Locate the cell with the specified text and output its [x, y] center coordinate. 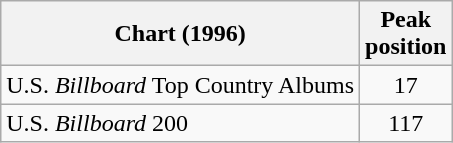
Chart (1996) [180, 34]
U.S. Billboard 200 [180, 123]
117 [406, 123]
17 [406, 85]
U.S. Billboard Top Country Albums [180, 85]
Peakposition [406, 34]
